Locate the cell with the specified text and output its (x, y) center coordinate. 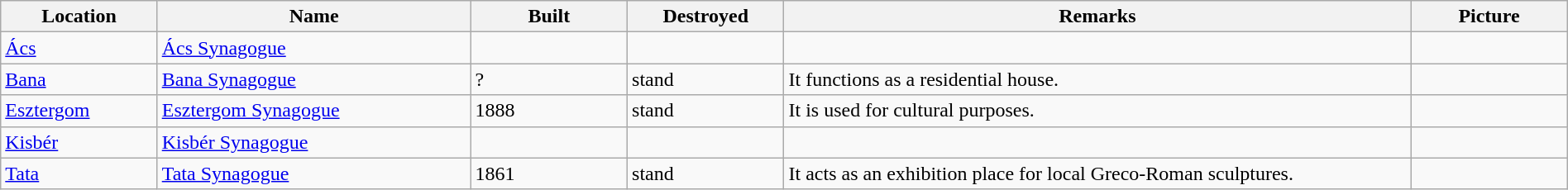
Bana (79, 79)
Location (79, 17)
Bana Synagogue (314, 79)
Ács (79, 48)
It is used for cultural purposes. (1097, 111)
Picture (1489, 17)
1888 (549, 111)
Kisbér (79, 142)
? (549, 79)
Tata Synagogue (314, 173)
It acts as an exhibition place for local Greco-Roman sculptures. (1097, 173)
It functions as a residential house. (1097, 79)
Name (314, 17)
Esztergom (79, 111)
1861 (549, 173)
Ács Synagogue (314, 48)
Kisbér Synagogue (314, 142)
Destroyed (706, 17)
Built (549, 17)
Remarks (1097, 17)
Tata (79, 173)
Esztergom Synagogue (314, 111)
